Search for the cell housing the specified text and yield its [x, y] center coordinate. 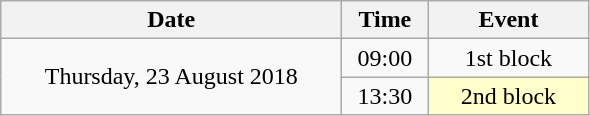
2nd block [508, 96]
13:30 [385, 96]
Date [172, 20]
Event [508, 20]
Thursday, 23 August 2018 [172, 77]
1st block [508, 58]
Time [385, 20]
09:00 [385, 58]
